Find where the given text appears and provide that cell's center as [X, Y] coordinate. 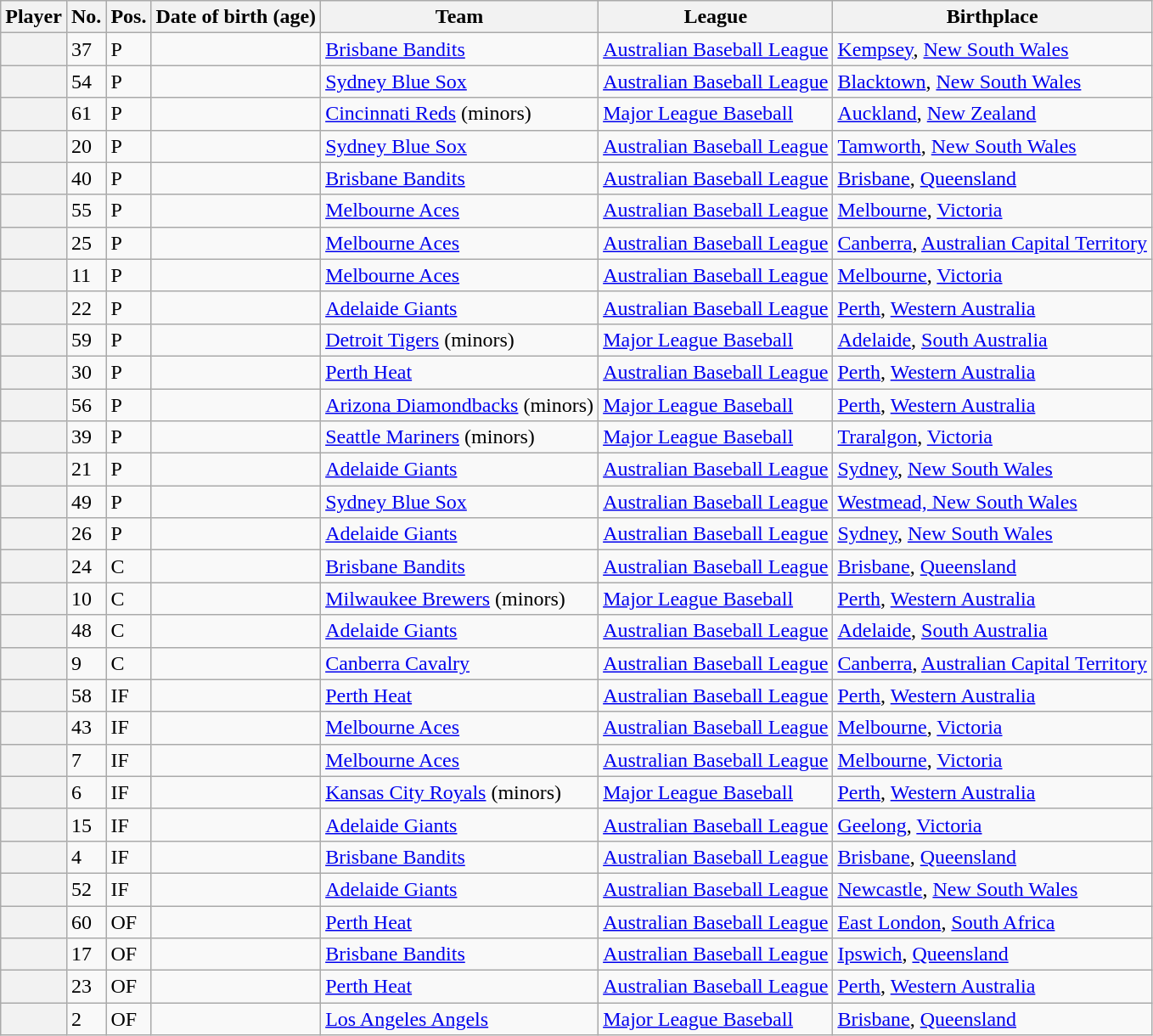
Arizona Diamondbacks (minors) [460, 405]
56 [86, 405]
Milwaukee Brewers (minors) [460, 599]
Geelong, Victoria [993, 825]
26 [86, 534]
30 [86, 372]
6 [86, 792]
Pos. [129, 17]
4 [86, 857]
61 [86, 114]
Date of birth (age) [236, 17]
9 [86, 663]
Birthplace [993, 17]
17 [86, 954]
No. [86, 17]
Player [34, 17]
2 [86, 1019]
Newcastle, New South Wales [993, 889]
60 [86, 921]
24 [86, 566]
22 [86, 307]
21 [86, 470]
10 [86, 599]
Team [460, 17]
54 [86, 82]
48 [86, 631]
58 [86, 695]
20 [86, 146]
Auckland, New Zealand [993, 114]
Traralgon, Victoria [993, 437]
Ipswich, Queensland [993, 954]
23 [86, 987]
Tamworth, New South Wales [993, 146]
55 [86, 211]
49 [86, 502]
Canberra Cavalry [460, 663]
Detroit Tigers (minors) [460, 340]
37 [86, 49]
25 [86, 243]
Cincinnati Reds (minors) [460, 114]
40 [86, 178]
East London, South Africa [993, 921]
Westmead, New South Wales [993, 502]
59 [86, 340]
7 [86, 760]
15 [86, 825]
Seattle Mariners (minors) [460, 437]
43 [86, 728]
52 [86, 889]
League [716, 17]
39 [86, 437]
Kempsey, New South Wales [993, 49]
11 [86, 275]
Los Angeles Angels [460, 1019]
Kansas City Royals (minors) [460, 792]
Blacktown, New South Wales [993, 82]
